Determine the (X, Y) coordinate at the center of the cell enclosing the given text.  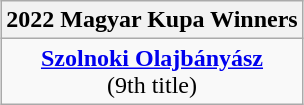
2022 Magyar Kupa Winners (152, 20)
Szolnoki Olajbányász(9th title) (152, 72)
